Output the [x, y] coordinate of the center of the cell containing the given text.  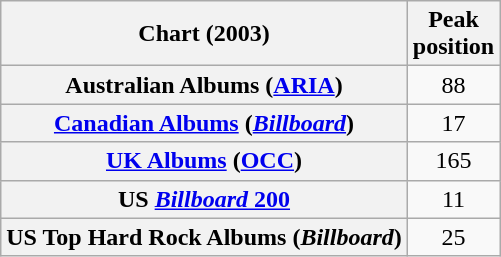
165 [453, 161]
11 [453, 199]
88 [453, 85]
17 [453, 123]
UK Albums (OCC) [204, 161]
25 [453, 237]
Chart (2003) [204, 34]
US Top Hard Rock Albums (Billboard) [204, 237]
Canadian Albums (Billboard) [204, 123]
Australian Albums (ARIA) [204, 85]
US Billboard 200 [204, 199]
Peakposition [453, 34]
